Search for the cell housing the specified text and yield its [x, y] center coordinate. 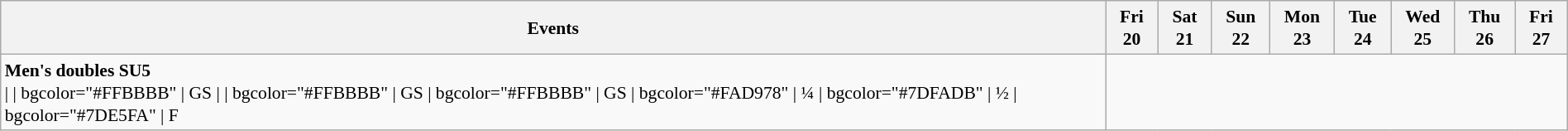
Sun 22 [1241, 27]
Thu 26 [1485, 27]
Tue 24 [1363, 27]
Fri 27 [1542, 27]
Events [553, 27]
Sat 21 [1184, 27]
Mon 23 [1303, 27]
Wed 25 [1422, 27]
Fri 20 [1131, 27]
